Scan for the cell matching the given text and deliver its [X, Y] coordinate at center. 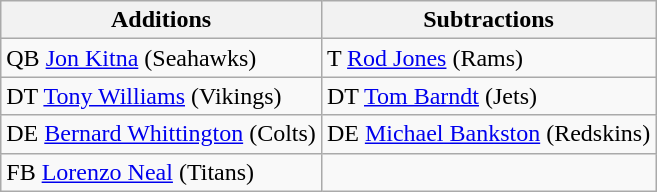
QB Jon Kitna (Seahawks) [162, 58]
DT Tom Barndt (Jets) [488, 96]
FB Lorenzo Neal (Titans) [162, 172]
Additions [162, 20]
DE Michael Bankston (Redskins) [488, 134]
T Rod Jones (Rams) [488, 58]
DE Bernard Whittington (Colts) [162, 134]
DT Tony Williams (Vikings) [162, 96]
Subtractions [488, 20]
